Return the [x, y] coordinate for the center point of the cell that contains the specified text.  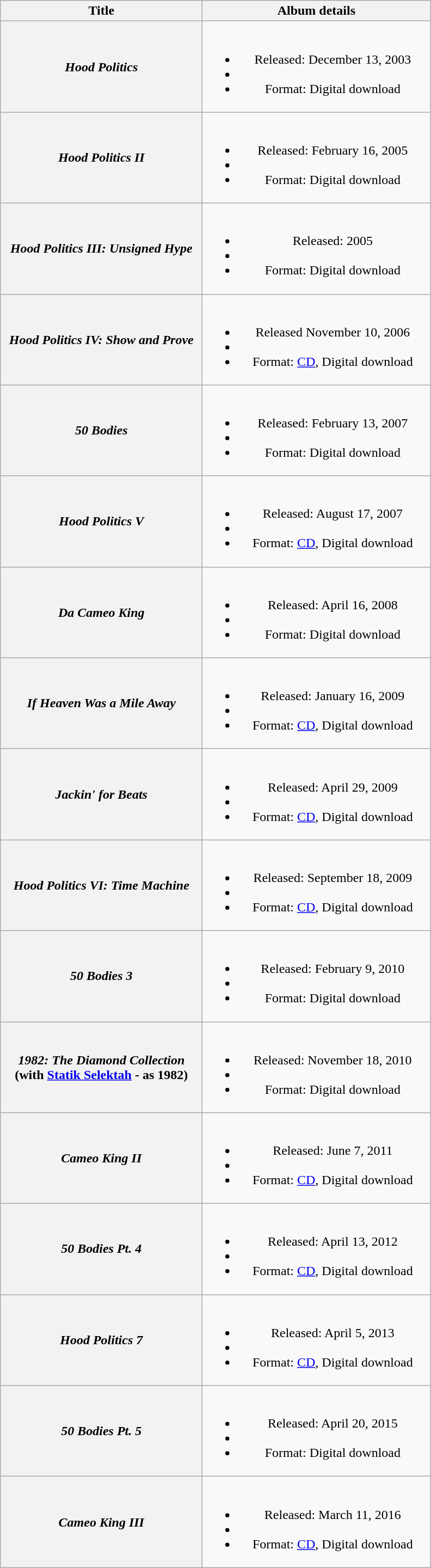
Album details [317, 11]
Released: February 13, 2007Format: Digital download [317, 430]
Hood Politics II [101, 158]
Released: April 16, 2008Format: Digital download [317, 612]
Released: September 18, 2009Format: CD, Digital download [317, 885]
1982: The Diamond Collection (with Statik Selektah - as 1982) [101, 1067]
Da Cameo King [101, 612]
50 Bodies Pt. 4 [101, 1249]
Hood Politics V [101, 522]
Released November 10, 2006Format: CD, Digital download [317, 340]
Jackin' for Beats [101, 794]
Title [101, 11]
Released: April 5, 2013Format: CD, Digital download [317, 1340]
50 Bodies Pt. 5 [101, 1431]
Cameo King III [101, 1522]
Released: April 13, 2012Format: CD, Digital download [317, 1249]
Released: March 11, 2016Format: CD, Digital download [317, 1522]
Released: June 7, 2011Format: CD, Digital download [317, 1159]
Hood Politics IV: Show and Prove [101, 340]
Released: November 18, 2010Format: Digital download [317, 1067]
Cameo King II [101, 1159]
Hood Politics VI: Time Machine [101, 885]
Released: April 29, 2009Format: CD, Digital download [317, 794]
Released: April 20, 2015Format: Digital download [317, 1431]
Released: January 16, 2009Format: CD, Digital download [317, 703]
Released: December 13, 2003Format: Digital download [317, 66]
Released: August 17, 2007Format: CD, Digital download [317, 522]
Hood Politics III: Unsigned Hype [101, 248]
Hood Politics [101, 66]
50 Bodies 3 [101, 976]
Released: February 9, 2010Format: Digital download [317, 976]
If Heaven Was a Mile Away [101, 703]
Hood Politics 7 [101, 1340]
Released: February 16, 2005Format: Digital download [317, 158]
Released: 2005Format: Digital download [317, 248]
50 Bodies [101, 430]
